Output the [X, Y] coordinate of the center of the cell containing the given text.  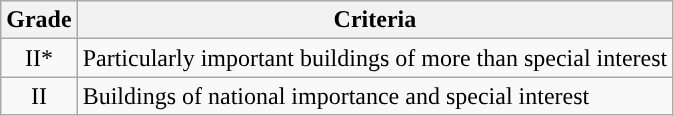
Particularly important buildings of more than special interest [375, 58]
II [39, 96]
II* [39, 58]
Buildings of national importance and special interest [375, 96]
Criteria [375, 20]
Grade [39, 20]
